From the cell containing the given text, extract its center point as [x, y] coordinate. 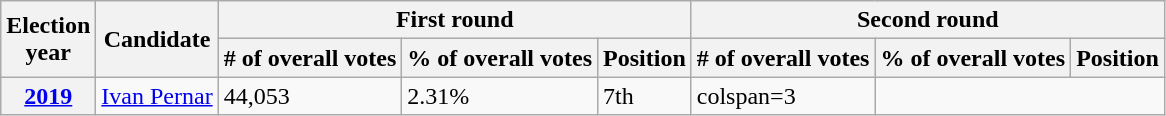
Candidate [157, 39]
Electionyear [48, 39]
2019 [48, 96]
colspan=3 [783, 96]
First round [454, 20]
44,053 [310, 96]
7th [645, 96]
2.31% [500, 96]
Second round [928, 20]
Ivan Pernar [157, 96]
